Return the (x, y) coordinate for the center point of the cell that contains the specified text.  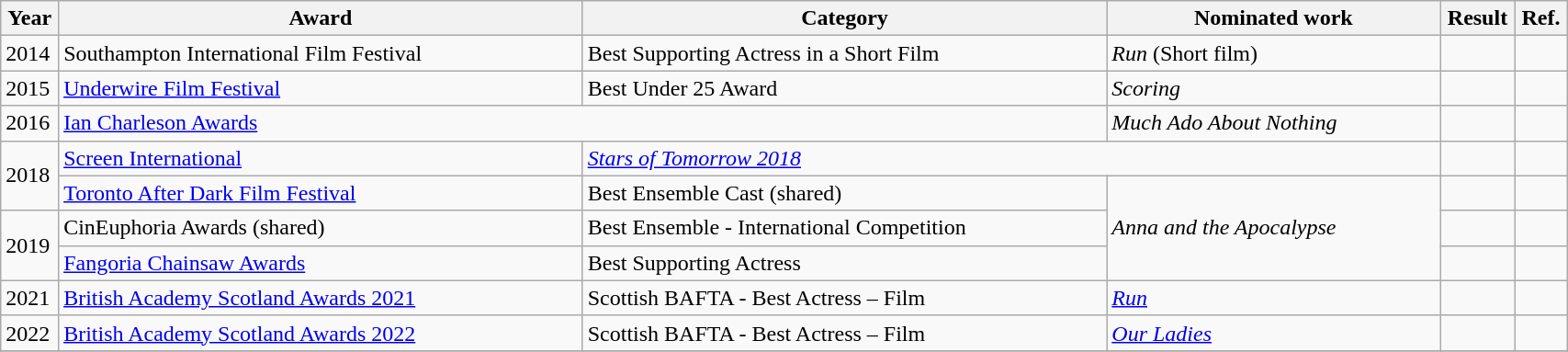
Best Supporting Actress in a Short Film (845, 53)
Best Under 25 Award (845, 88)
Anna and the Apocalypse (1273, 228)
Nominated work (1273, 18)
Best Supporting Actress (845, 263)
British Academy Scotland Awards 2022 (321, 333)
Run (Short film) (1273, 53)
Much Ado About Nothing (1273, 123)
2016 (29, 123)
Southampton International Film Festival (321, 53)
2021 (29, 298)
Year (29, 18)
Fangoria Chainsaw Awards (321, 263)
Our Ladies (1273, 333)
Ian Charleson Awards (582, 123)
Stars of Tomorrow 2018 (1011, 158)
Toronto After Dark Film Festival (321, 193)
Best Ensemble Cast (shared) (845, 193)
2014 (29, 53)
2015 (29, 88)
Underwire Film Festival (321, 88)
British Academy Scotland Awards 2021 (321, 298)
CinEuphoria Awards (shared) (321, 228)
2019 (29, 245)
Scoring (1273, 88)
Best Ensemble - International Competition (845, 228)
2022 (29, 333)
Run (1273, 298)
Result (1477, 18)
Ref. (1541, 18)
2018 (29, 176)
Award (321, 18)
Screen International (321, 158)
Category (845, 18)
